Extract the (X, Y) coordinate from the center of the cell holding the provided text.  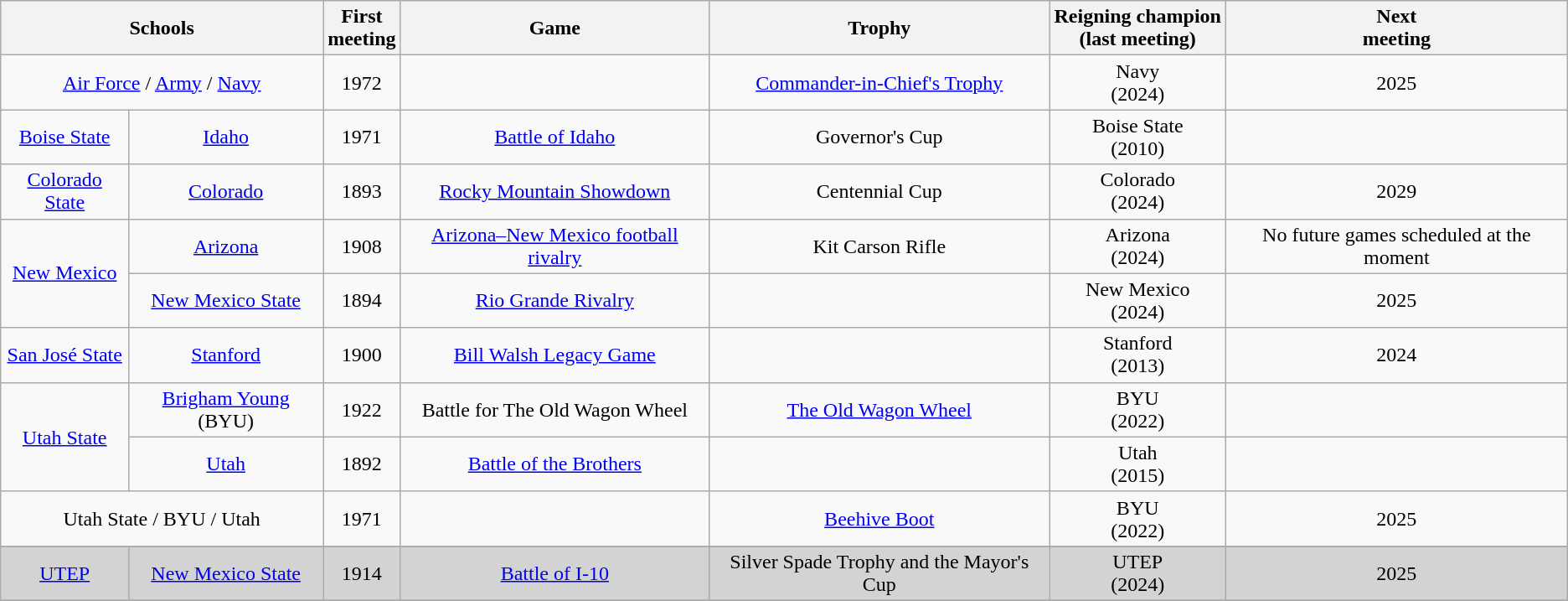
Silver Spade Trophy and the Mayor's Cup (879, 573)
Battle of Idaho (554, 137)
Colorado(2024) (1137, 191)
Bill Walsh Legacy Game (554, 355)
Arizona–New Mexico football rivalry (554, 246)
Brigham Young (BYU) (226, 409)
1908 (362, 246)
Trophy (879, 28)
1972 (362, 82)
Navy (2024) (1137, 82)
UTEP (2024) (1137, 573)
1914 (362, 573)
Nextmeeting (1396, 28)
Colorado (226, 191)
Arizona(2024) (1137, 246)
Utah State (65, 437)
Idaho (226, 137)
Stanford(2013) (1137, 355)
Rio Grande Rivalry (554, 300)
UTEP (65, 573)
1922 (362, 409)
Schools (162, 28)
Boise State (65, 137)
Centennial Cup (879, 191)
Commander-in-Chief's Trophy (879, 82)
2024 (1396, 355)
No future games scheduled at the moment (1396, 246)
1893 (362, 191)
Utah State / BYU / Utah (162, 518)
Boise State(2010) (1137, 137)
The Old Wagon Wheel (879, 409)
1892 (362, 464)
Air Force / Army / Navy (162, 82)
Firstmeeting (362, 28)
2029 (1396, 191)
Beehive Boot (879, 518)
Battle of I-10 (554, 573)
1900 (362, 355)
Utah (226, 464)
Stanford (226, 355)
New Mexico (65, 273)
Utah(2015) (1137, 464)
Battle of the Brothers (554, 464)
San José State (65, 355)
Reigning champion(last meeting) (1137, 28)
Arizona (226, 246)
Governor's Cup (879, 137)
Game (554, 28)
Colorado State (65, 191)
1894 (362, 300)
Kit Carson Rifle (879, 246)
Battle for The Old Wagon Wheel (554, 409)
New Mexico(2024) (1137, 300)
Rocky Mountain Showdown (554, 191)
